Determine the [x, y] coordinate at the center of the cell enclosing the given text.  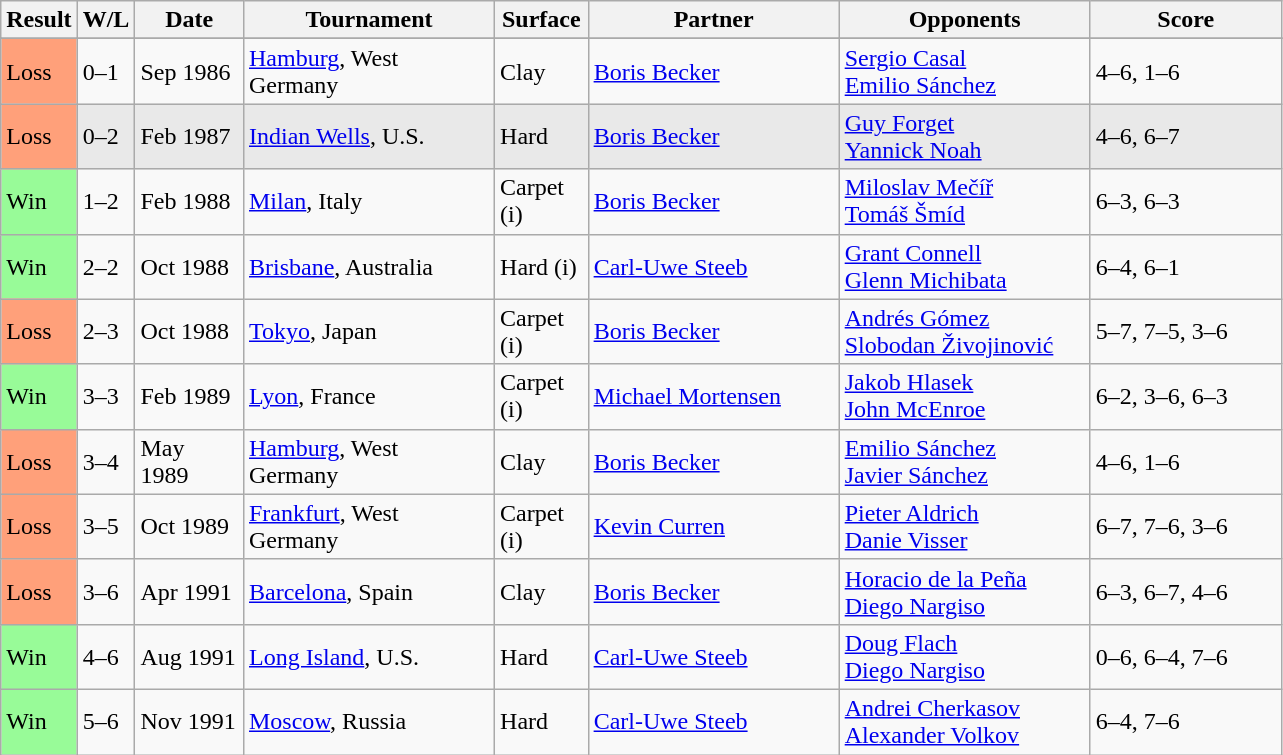
0–1 [106, 72]
6–3, 6–3 [1186, 202]
Kevin Curren [714, 526]
0–2 [106, 136]
Moscow, Russia [368, 722]
Guy Forget Yannick Noah [964, 136]
4–6 [106, 656]
Feb 1988 [190, 202]
3–4 [106, 462]
6–4, 6–1 [1186, 266]
Partner [714, 20]
Horacio de la Peña Diego Nargiso [964, 592]
Hard (i) [542, 266]
4–6, 6–7 [1186, 136]
6–4, 7–6 [1186, 722]
Pieter Aldrich Danie Visser [964, 526]
Michael Mortensen [714, 396]
0–6, 6–4, 7–6 [1186, 656]
Score [1186, 20]
Sergio Casal Emilio Sánchez [964, 72]
6–3, 6–7, 4–6 [1186, 592]
Aug 1991 [190, 656]
3–3 [106, 396]
Nov 1991 [190, 722]
Tournament [368, 20]
Doug Flach Diego Nargiso [964, 656]
Result [39, 20]
Andrei Cherkasov Alexander Volkov [964, 722]
6–2, 3–6, 6–3 [1186, 396]
5–7, 7–5, 3–6 [1186, 332]
Miloslav Mečíř Tomáš Šmíd [964, 202]
W/L [106, 20]
Grant Connell Glenn Michibata [964, 266]
5–6 [106, 722]
Milan, Italy [368, 202]
Jakob Hlasek John McEnroe [964, 396]
Date [190, 20]
Apr 1991 [190, 592]
Andrés Gómez Slobodan Živojinović [964, 332]
Tokyo, Japan [368, 332]
Emilio Sánchez Javier Sánchez [964, 462]
6–7, 7–6, 3–6 [1186, 526]
Opponents [964, 20]
Long Island, U.S. [368, 656]
Feb 1989 [190, 396]
3–5 [106, 526]
Indian Wells, U.S. [368, 136]
2–2 [106, 266]
Surface [542, 20]
Frankfurt, West Germany [368, 526]
Feb 1987 [190, 136]
Sep 1986 [190, 72]
Oct 1989 [190, 526]
1–2 [106, 202]
May 1989 [190, 462]
Barcelona, Spain [368, 592]
Brisbane, Australia [368, 266]
2–3 [106, 332]
Lyon, France [368, 396]
3–6 [106, 592]
